Pinpoint the cell where the given text exists, returning its (X, Y) midpoint coordinate. 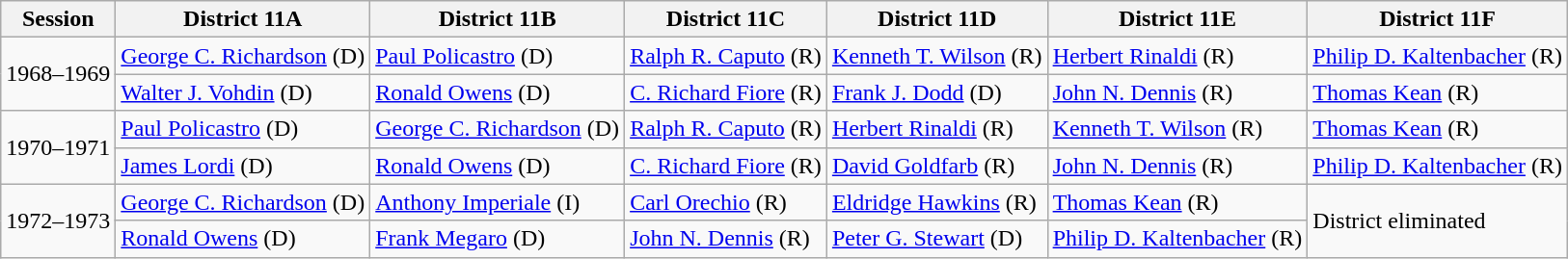
Session (58, 19)
District 11A (243, 19)
1972–1973 (58, 220)
District 11E (1177, 19)
1970–1971 (58, 147)
Frank J. Dodd (D) (937, 92)
District 11B (498, 19)
Frank Megaro (D) (498, 239)
Walter J. Vohdin (D) (243, 92)
District 11F (1438, 19)
1968–1969 (58, 74)
District eliminated (1438, 220)
District 11D (937, 19)
Carl Orechio (R) (726, 202)
District 11C (726, 19)
Anthony Imperiale (I) (498, 202)
Eldridge Hawkins (R) (937, 202)
Peter G. Stewart (D) (937, 239)
David Goldfarb (R) (937, 166)
James Lordi (D) (243, 166)
